Locate the cell with the specified text and output its [x, y] center coordinate. 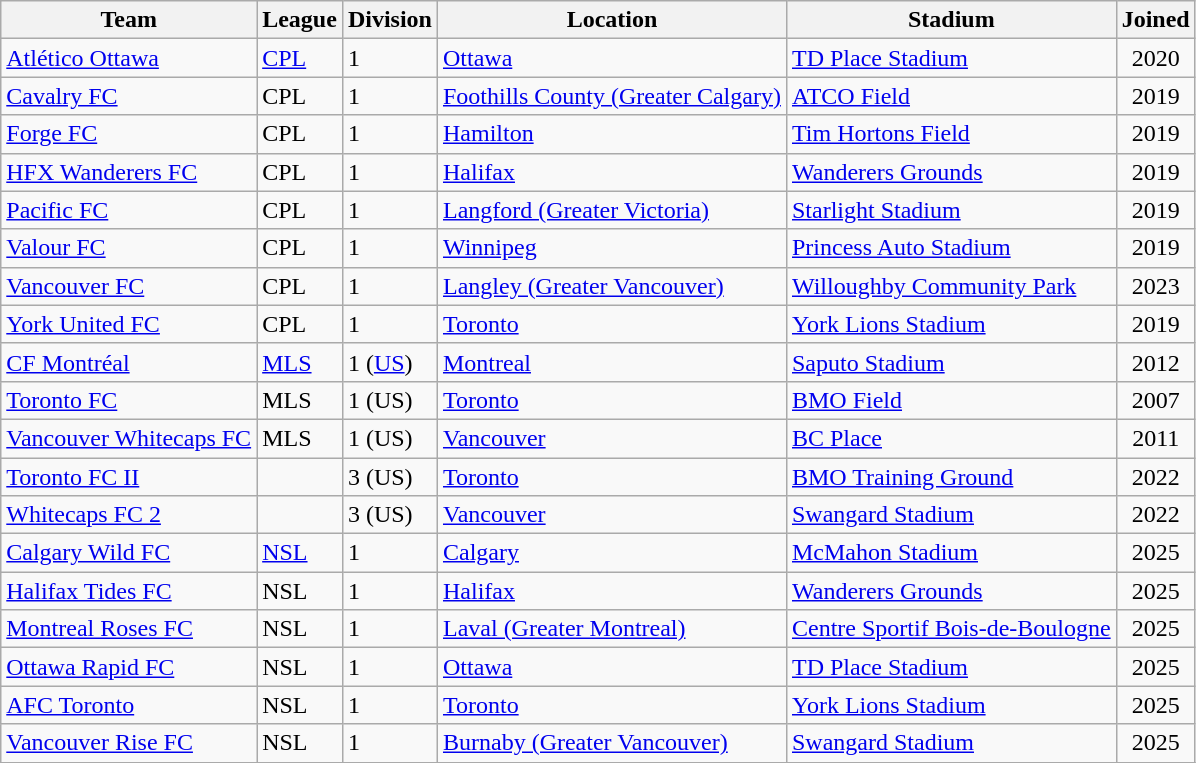
Calgary [612, 553]
Montreal Roses FC [129, 629]
Cavalry FC [129, 96]
Starlight Stadium [951, 210]
Montreal [612, 362]
2020 [1156, 58]
BMO Training Ground [951, 477]
Forge FC [129, 134]
2007 [1156, 400]
Princess Auto Stadium [951, 248]
Joined [1156, 20]
ATCO Field [951, 96]
Valour FC [129, 248]
Toronto FC [129, 400]
Toronto FC II [129, 477]
Vancouver Rise FC [129, 743]
Ottawa Rapid FC [129, 667]
Hamilton [612, 134]
HFX Wanderers FC [129, 172]
AFC Toronto [129, 705]
Vancouver FC [129, 286]
Stadium [951, 20]
Division [390, 20]
Whitecaps FC 2 [129, 515]
Atlético Ottawa [129, 58]
CF Montréal [129, 362]
BC Place [951, 438]
2012 [1156, 362]
2011 [1156, 438]
Langley (Greater Vancouver) [612, 286]
BMO Field [951, 400]
Tim Hortons Field [951, 134]
Vancouver Whitecaps FC [129, 438]
York United FC [129, 324]
Calgary Wild FC [129, 553]
Foothills County (Greater Calgary) [612, 96]
Saputo Stadium [951, 362]
Langford (Greater Victoria) [612, 210]
Centre Sportif Bois-de-Boulogne [951, 629]
Laval (Greater Montreal) [612, 629]
Location [612, 20]
Winnipeg [612, 248]
League [300, 20]
2023 [1156, 286]
Halifax Tides FC [129, 591]
Burnaby (Greater Vancouver) [612, 743]
Team [129, 20]
Willoughby Community Park [951, 286]
McMahon Stadium [951, 553]
Pacific FC [129, 210]
